Pinpoint the cell where the given text exists, returning its [x, y] midpoint coordinate. 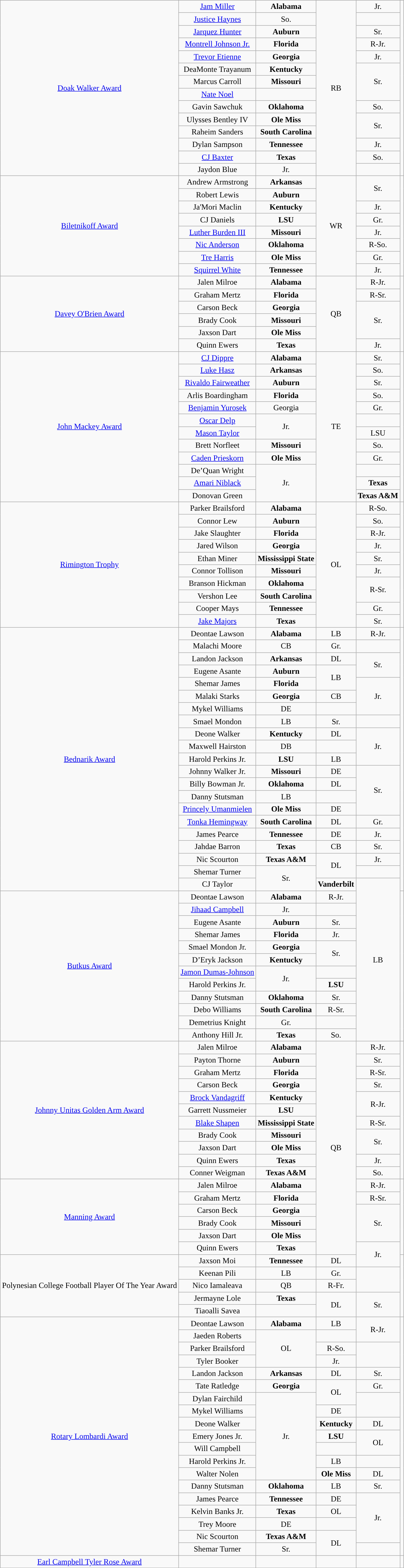
DB [286, 746]
Walter Nolen [217, 1474]
Keenan Pili [217, 1273]
Cooper Mays [217, 609]
Tiaoalli Savea [217, 1311]
Jihaad Campbell [217, 909]
WR [336, 226]
Garrett Nussmeier [217, 1110]
Tyler Booker [217, 1361]
D’Eryk Jackson [217, 960]
Brock Vandagriff [217, 1098]
TE [336, 426]
Manning Award [90, 1217]
Biletnikoff Award [90, 226]
Squirrel White [217, 270]
CJ Dippre [217, 357]
Will Campbell [217, 1449]
Polynesian College Football Player Of The Year Award [90, 1286]
Jaeden Roberts [217, 1336]
DeaMonte Trayanum [217, 69]
Tonka Hemingway [217, 822]
Tre Harris [217, 257]
CJ Taylor [217, 884]
Vershon Lee [217, 596]
Luther Burden III [217, 232]
Andrew Armstrong [217, 182]
De’Quan Wright [217, 470]
RB [336, 88]
Johnny Unitas Golden Arm Award [90, 1110]
Jamon Dumas-Johnson [217, 972]
CJ Daniels [217, 220]
Kelvin Banks Jr. [217, 1511]
Jarquez Hunter [217, 32]
Demetrius Knight [217, 1022]
Dylan Sampson [217, 144]
Bednarik Award [90, 759]
Connor Lew [217, 521]
Emery Jones Jr. [217, 1436]
Jaxson Moi [217, 1261]
Davey O'Brien Award [90, 314]
Trevor Etienne [217, 57]
Johnny Walker Jr. [217, 772]
Dylan Fairchild [217, 1399]
Payton Thorne [217, 1060]
Jake Slaughter [217, 533]
Conner Weigman [217, 1173]
Ethan Miner [217, 558]
Marcus Carroll [217, 82]
Blake Shapen [217, 1123]
Brett Norfleet [217, 445]
Rimington Trophy [90, 565]
Earl Campbell Tyler Rose Award [90, 1561]
Jahdae Barron [217, 847]
Gavin Sawchuk [217, 107]
Billy Bowman Jr. [217, 784]
Rivaldo Fairweather [217, 383]
R-Fr. [336, 1286]
Justice Haynes [217, 19]
Jaydon Blue [217, 170]
Jermayne Lole [217, 1298]
Anthony Hill Jr. [217, 1035]
Trey Moore [217, 1524]
Robert Lewis [217, 195]
CJ Baxter [217, 157]
John Mackey Award [90, 426]
Montrell Johnson Jr. [217, 44]
Doak Walker Award [90, 88]
Connor Tollison [217, 571]
Malaki Starks [217, 696]
Caden Prieskorn [217, 458]
Jared Wilson [217, 546]
Donovan Green [217, 496]
Mason Taylor [217, 433]
Raheim Sanders [217, 132]
Smael Mondon Jr. [217, 947]
Amari Niblack [217, 483]
Smael Mondon [217, 721]
Arlis Boardingham [217, 395]
Vanderbilt [336, 884]
Jam Miller [217, 7]
Nic Anderson [217, 245]
Ja'Mori Maclin [217, 207]
Jake Majors [217, 621]
Maxwell Hairston [217, 746]
Tate Ratledge [217, 1386]
Debo Williams [217, 1010]
Benjamin Yurosek [217, 408]
Malachi Moore [217, 646]
Ulysses Bentley IV [217, 119]
Butkus Award [90, 966]
Rotary Lombardi Award [90, 1436]
Nate Noel [217, 94]
Princely Umanmielen [217, 809]
Luke Hasz [217, 370]
Oscar Delp [217, 420]
Branson Hickman [217, 584]
Nico Iamaleava [217, 1286]
